Find where the given text appears and provide that cell's center as (X, Y) coordinate. 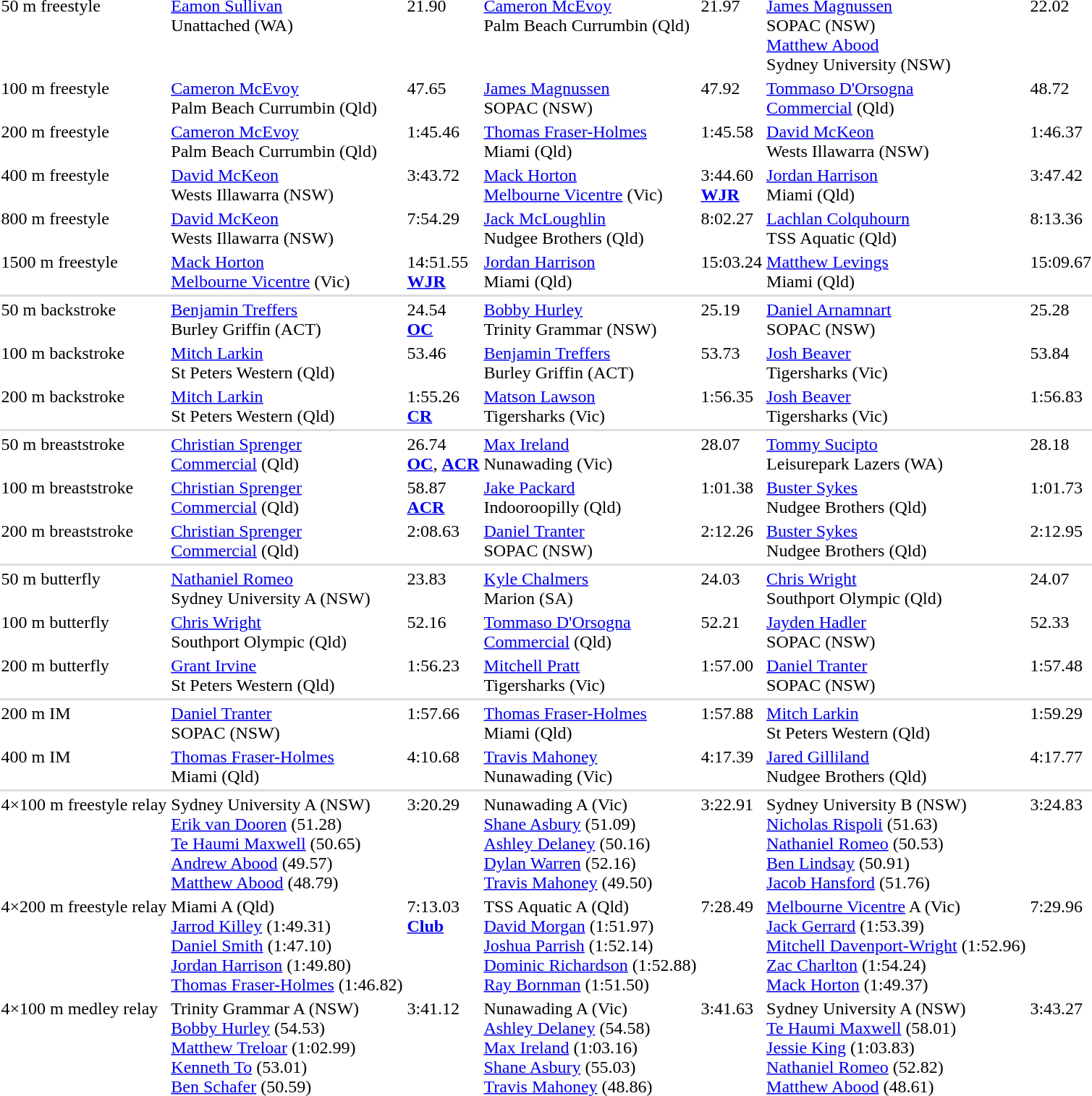
8:02.27 (732, 229)
25.19 (732, 320)
200 m breaststroke (84, 541)
4×100 m freestyle relay (84, 844)
100 m freestyle (84, 98)
50 m backstroke (84, 320)
28.07 (732, 454)
James MagnussenSOPAC (NSW) (591, 98)
1:57.88 (732, 723)
Daniel ArnamnartSOPAC (NSW) (896, 320)
2:08.63 (443, 541)
53.46 (443, 363)
Kyle ChalmersMarion (SA) (591, 589)
Bobby HurleyTrinity Grammar (NSW) (591, 320)
Jared GillilandNudgee Brothers (Qld) (896, 767)
Matthew LevingsMiami (Qld) (896, 272)
1:57.66 (443, 723)
24.54OC (443, 320)
4×200 m freestyle relay (84, 946)
100 m breaststroke (84, 498)
Nathaniel RomeoSydney University A (NSW) (287, 589)
15:03.24 (732, 272)
Jake PackardIndooroopilly (Qld) (591, 498)
3:43.72 (443, 185)
47.92 (732, 98)
26.74OC, ACR (443, 454)
7:54.29 (443, 229)
14:51.55WJR (443, 272)
50 m breaststroke (84, 454)
1:56.23 (443, 676)
Melbourne Vicentre A (Vic)Jack Gerrard (1:53.39)Mitchell Davenport-Wright (1:52.96)Zac Charlton (1:54.24)Mack Horton (1:49.37) (896, 946)
400 m IM (84, 767)
Miami A (Qld)Jarrod Killey (1:49.31)Daniel Smith (1:47.10)Jordan Harrison (1:49.80)Thomas Fraser-Holmes (1:46.82) (287, 946)
200 m backstroke (84, 407)
4:10.68 (443, 767)
1:55.26CR (443, 407)
3:22.91 (732, 844)
23.83 (443, 589)
200 m freestyle (84, 142)
1:45.58 (732, 142)
Max IrelandNunawading (Vic) (591, 454)
Grant IrvineSt Peters Western (Qld) (287, 676)
Nunawading A (Vic)Shane Asbury (51.09)Ashley Delaney (50.16)Dylan Warren (52.16)Travis Mahoney (49.50) (591, 844)
47.65 (443, 98)
1:45.46 (443, 142)
7:28.49 (732, 946)
2:12.26 (732, 541)
58.87ACR (443, 498)
100 m butterfly (84, 632)
1:56.35 (732, 407)
Jayden HadlerSOPAC (NSW) (896, 632)
1:01.38 (732, 498)
200 m butterfly (84, 676)
1:57.00 (732, 676)
800 m freestyle (84, 229)
Sydney University A (NSW)Erik van Dooren (51.28)Te Haumi Maxwell (50.65)Andrew Abood (49.57)Matthew Abood (48.79) (287, 844)
TSS Aquatic A (Qld)David Morgan (1:51.97)Joshua Parrish (1:52.14)Dominic Richardson (1:52.88)Ray Bornman (1:51.50) (591, 946)
Tommy SuciptoLeisurepark Lazers (WA) (896, 454)
Travis MahoneyNunawading (Vic) (591, 767)
52.21 (732, 632)
400 m freestyle (84, 185)
50 m butterfly (84, 589)
Mitchell PrattTigersharks (Vic) (591, 676)
Lachlan ColquhournTSS Aquatic (Qld) (896, 229)
Sydney University B (NSW)Nicholas Rispoli (51.63)Nathaniel Romeo (50.53)Ben Lindsay (50.91)Jacob Hansford (51.76) (896, 844)
24.03 (732, 589)
3:44.60 WJR (732, 185)
100 m backstroke (84, 363)
Matson LawsonTigersharks (Vic) (591, 407)
53.73 (732, 363)
3:20.29 (443, 844)
7:13.03Club (443, 946)
Jack McLoughlinNudgee Brothers (Qld) (591, 229)
52.16 (443, 632)
1500 m freestyle (84, 272)
4:17.39 (732, 767)
200 m IM (84, 723)
